Locate the cell with the specified text and output its [X, Y] center coordinate. 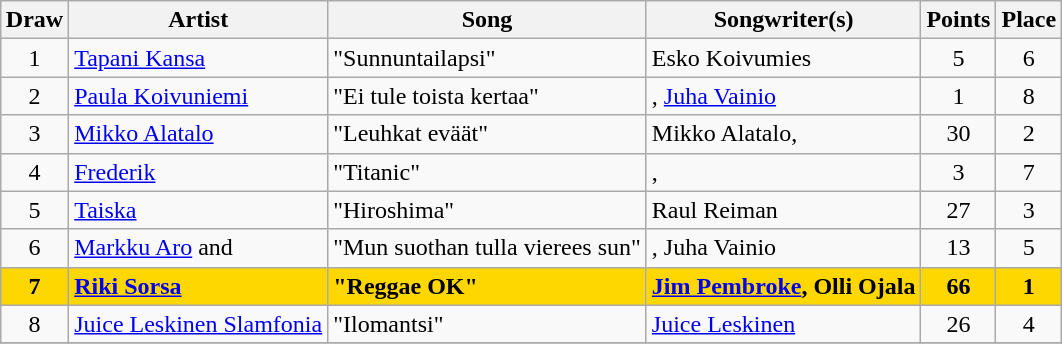
"Ei tule toista kertaa" [488, 96]
Jim Pembroke, Olli Ojala [784, 286]
66 [958, 286]
"Hiroshima" [488, 210]
Place [1029, 20]
"Ilomantsi" [488, 324]
27 [958, 210]
Tapani Kansa [198, 58]
Draw [34, 20]
Juice Leskinen Slamfonia [198, 324]
Markku Aro and [198, 248]
"Reggae OK" [488, 286]
Mikko Alatalo [198, 134]
Riki Sorsa [198, 286]
13 [958, 248]
Esko Koivumies [784, 58]
Song [488, 20]
Artist [198, 20]
Juice Leskinen [784, 324]
, [784, 172]
Paula Koivuniemi [198, 96]
"Titanic" [488, 172]
"Leuhkat eväät" [488, 134]
Raul Reiman [784, 210]
Taiska [198, 210]
26 [958, 324]
Points [958, 20]
"Mun suothan tulla vierees sun" [488, 248]
"Sunnuntailapsi" [488, 58]
30 [958, 134]
Mikko Alatalo, [784, 134]
Frederik [198, 172]
Songwriter(s) [784, 20]
